Detect which cell encompasses the target text, then output its (X, Y) center coordinate. 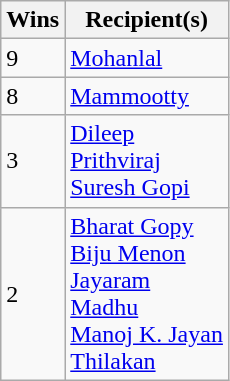
9 (33, 58)
Mammootty (147, 96)
Recipient(s) (147, 20)
3 (33, 161)
Wins (33, 20)
2 (33, 294)
Bharat GopyBiju MenonJayaramMadhuManoj K. JayanThilakan (147, 294)
Mohanlal (147, 58)
DileepPrithvirajSuresh Gopi (147, 161)
8 (33, 96)
